Scan for the cell matching the given text and deliver its [X, Y] coordinate at center. 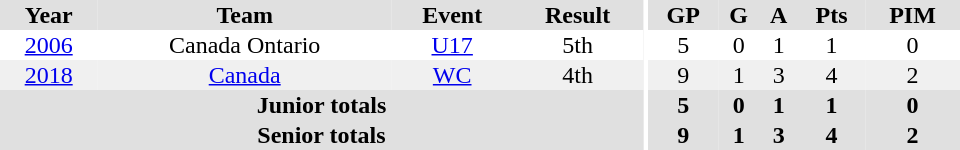
Result [578, 15]
G [738, 15]
GP [684, 15]
WC [452, 75]
U17 [452, 45]
PIM [912, 15]
Canada Ontario [244, 45]
2018 [48, 75]
A [778, 15]
Pts [832, 15]
Senior totals [322, 135]
2006 [48, 45]
4th [578, 75]
Team [244, 15]
5th [578, 45]
Junior totals [322, 105]
Canada [244, 75]
Year [48, 15]
Event [452, 15]
